Output the (X, Y) coordinate of the center of the cell containing the given text.  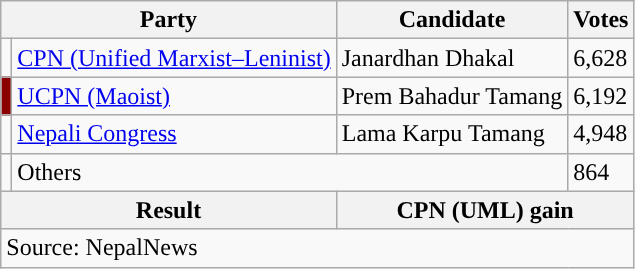
Others (290, 172)
Votes (601, 20)
CPN (UML) gain (485, 210)
Prem Bahadur Tamang (452, 96)
CPN (Unified Marxist–Leninist) (174, 58)
6,192 (601, 96)
Result (168, 210)
864 (601, 172)
6,628 (601, 58)
Nepali Congress (174, 134)
4,948 (601, 134)
Candidate (452, 20)
Party (168, 20)
Janardhan Dhakal (452, 58)
Source: NepalNews (318, 248)
Lama Karpu Tamang (452, 134)
UCPN (Maoist) (174, 96)
